Provide the [X, Y] coordinate of the cell's center where the given text is located.  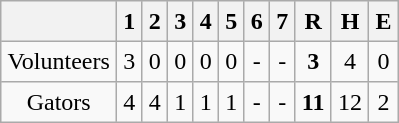
6 [257, 21]
7 [283, 21]
11 [313, 102]
R [313, 21]
5 [232, 21]
12 [350, 102]
H [350, 21]
Gators [59, 102]
Volunteers [59, 61]
E [384, 21]
